Scan for the cell matching the given text and deliver its [X, Y] coordinate at center. 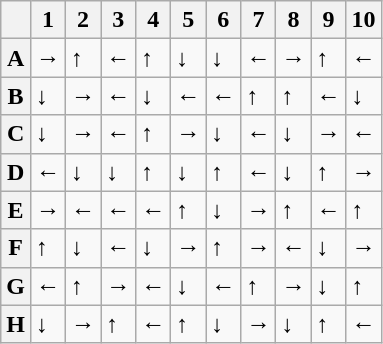
C [16, 134]
10 [364, 20]
4 [154, 20]
8 [294, 20]
A [16, 58]
F [16, 248]
H [16, 324]
1 [48, 20]
3 [118, 20]
B [16, 96]
D [16, 172]
6 [224, 20]
7 [258, 20]
2 [84, 20]
G [16, 286]
E [16, 210]
9 [328, 20]
5 [188, 20]
